Return the (x, y) coordinate for the center point of the cell that contains the specified text.  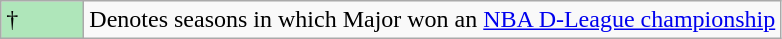
† (42, 20)
Denotes seasons in which Major won an NBA D-League championship (432, 20)
